Capture the cell that displays the provided text and extract its [X, Y] central coordinate. 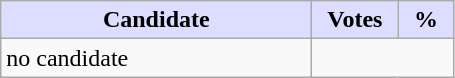
Candidate [156, 20]
% [426, 20]
no candidate [156, 58]
Votes [355, 20]
